Detect which cell encompasses the target text, then output its (X, Y) center coordinate. 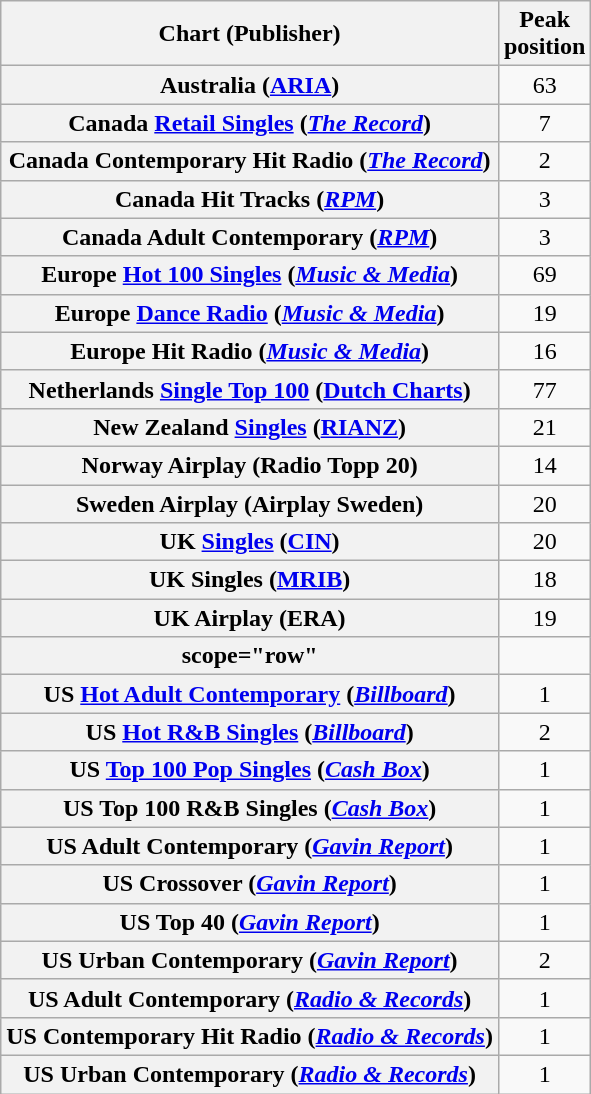
7 (544, 123)
21 (544, 427)
UK Singles (CIN) (250, 542)
Norway Airplay (Radio Topp 20) (250, 465)
US Crossover (Gavin Report) (250, 884)
69 (544, 275)
US Urban Contemporary (Radio & Records) (250, 1074)
Netherlands Single Top 100 (Dutch Charts) (250, 389)
63 (544, 85)
Peak position (544, 34)
Australia (ARIA) (250, 85)
UK Airplay (ERA) (250, 618)
Sweden Airplay (Airplay Sweden) (250, 503)
US Hot Adult Contemporary (Billboard) (250, 694)
Canada Retail Singles (The Record) (250, 123)
14 (544, 465)
US Contemporary Hit Radio (Radio & Records) (250, 1036)
Europe Hot 100 Singles (Music & Media) (250, 275)
US Top 100 R&B Singles (Cash Box) (250, 808)
UK Singles (MRIB) (250, 580)
Europe Hit Radio (Music & Media) (250, 351)
Canada Hit Tracks (RPM) (250, 199)
77 (544, 389)
US Hot R&B Singles (Billboard) (250, 732)
scope="row" (250, 656)
US Adult Contemporary (Gavin Report) (250, 846)
18 (544, 580)
US Urban Contemporary (Gavin Report) (250, 960)
Canada Contemporary Hit Radio (The Record) (250, 161)
US Adult Contemporary (Radio & Records) (250, 998)
Europe Dance Radio (Music & Media) (250, 313)
New Zealand Singles (RIANZ) (250, 427)
US Top 40 (Gavin Report) (250, 922)
16 (544, 351)
US Top 100 Pop Singles (Cash Box) (250, 770)
Chart (Publisher) (250, 34)
Canada Adult Contemporary (RPM) (250, 237)
